From the cell containing the given text, extract its center point as [x, y] coordinate. 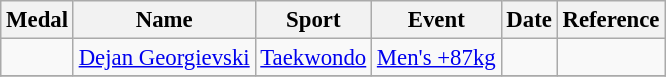
Men's +87kg [436, 58]
Sport [314, 20]
Reference [611, 20]
Name [164, 20]
Taekwondo [314, 58]
Dejan Georgievski [164, 58]
Event [436, 20]
Medal [38, 20]
Date [529, 20]
